Determine the (x, y) coordinate at the center of the cell enclosing the given text.  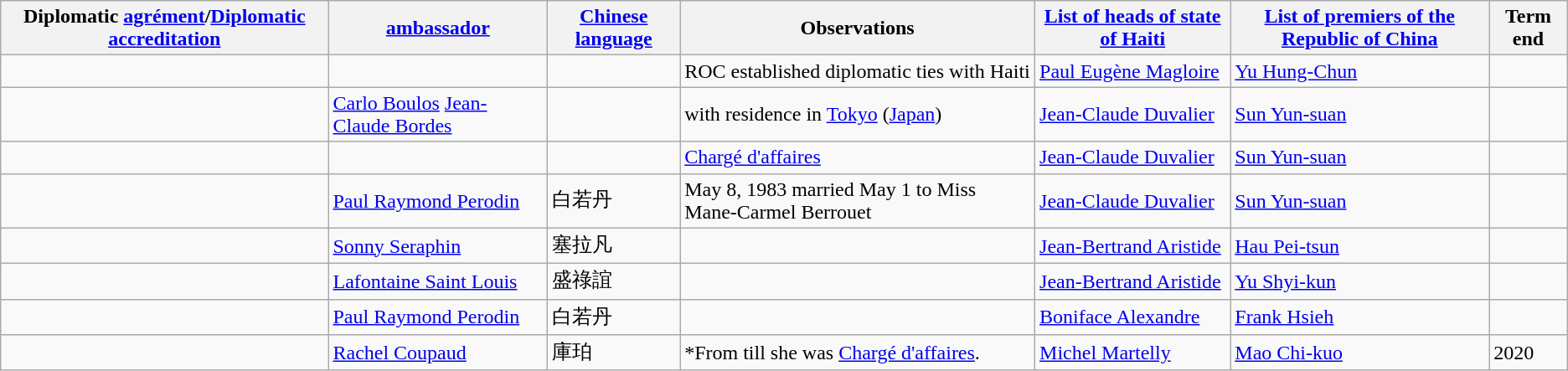
Yu Hung-Chun (1360, 71)
List of heads of state of Haiti (1132, 28)
with residence in Tokyo (Japan) (858, 114)
*From till she was Chargé d'affaires. (858, 353)
Mao Chi-kuo (1360, 353)
List of premiers of the Republic of China (1360, 28)
Yu Shyi-kun (1360, 281)
Chargé d'affaires (858, 157)
塞拉凡 (614, 246)
ROC established diplomatic ties with Haiti (858, 71)
Michel Martelly (1132, 353)
Paul Eugène Magloire (1132, 71)
Lafontaine Saint Louis (438, 281)
Frank Hsieh (1360, 317)
Carlo Boulos Jean-Claude Bordes (438, 114)
Term end (1528, 28)
Chinese language (614, 28)
May 8, 1983 married May 1 to Miss Mane-Carmel Berrouet (858, 201)
Sonny Seraphin (438, 246)
Rachel Coupaud (438, 353)
Observations (858, 28)
ambassador (438, 28)
庫珀 (614, 353)
盛祿誼 (614, 281)
2020 (1528, 353)
Diplomatic agrément/Diplomatic accreditation (164, 28)
Boniface Alexandre (1132, 317)
Hau Pei-tsun (1360, 246)
